For the text-containing cell, return its midpoint in [X, Y] coordinate format. 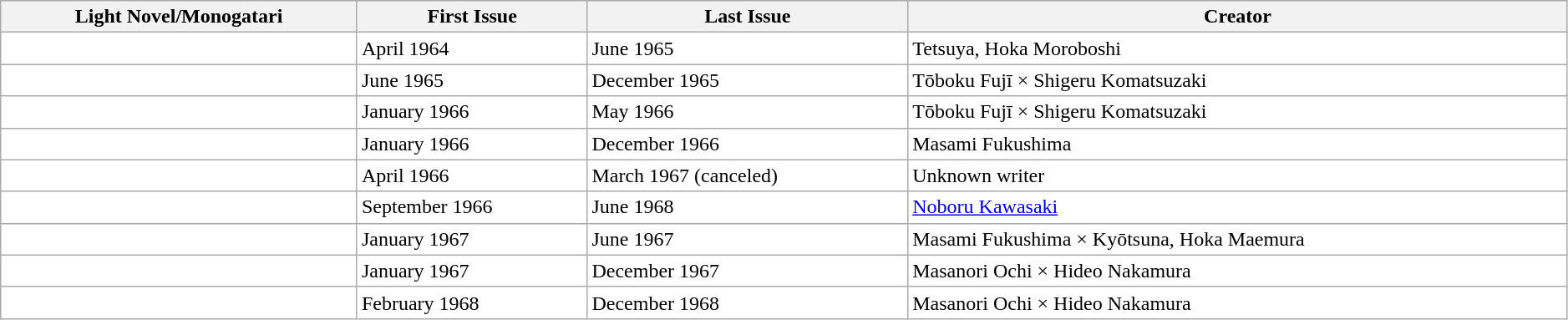
December 1965 [748, 80]
Light Novel/Monogatari [179, 17]
September 1966 [472, 207]
Tetsuya, Hoka Moroboshi [1238, 48]
Unknown writer [1238, 175]
February 1968 [472, 302]
First Issue [472, 17]
Masami Fukushima [1238, 144]
June 1967 [748, 239]
April 1964 [472, 48]
Last Issue [748, 17]
December 1966 [748, 144]
April 1966 [472, 175]
Creator [1238, 17]
Noboru Kawasaki [1238, 207]
December 1967 [748, 271]
December 1968 [748, 302]
June 1968 [748, 207]
March 1967 (canceled) [748, 175]
May 1966 [748, 112]
Masami Fukushima × Kyōtsuna, Hoka Maemura [1238, 239]
